For the text-containing cell, return its midpoint in [x, y] coordinate format. 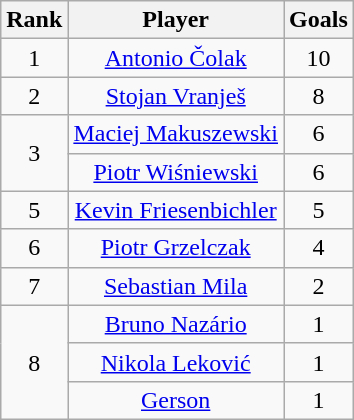
Player [176, 20]
Sebastian Mila [176, 286]
Stojan Vranješ [176, 96]
7 [34, 286]
Maciej Makuszewski [176, 134]
10 [319, 58]
Piotr Wiśniewski [176, 172]
Kevin Friesenbichler [176, 210]
Piotr Grzelczak [176, 248]
Rank [34, 20]
Nikola Leković [176, 362]
Goals [319, 20]
3 [34, 153]
4 [319, 248]
Gerson [176, 400]
Antonio Čolak [176, 58]
Bruno Nazário [176, 324]
